Search for the cell housing the specified text and yield its [X, Y] center coordinate. 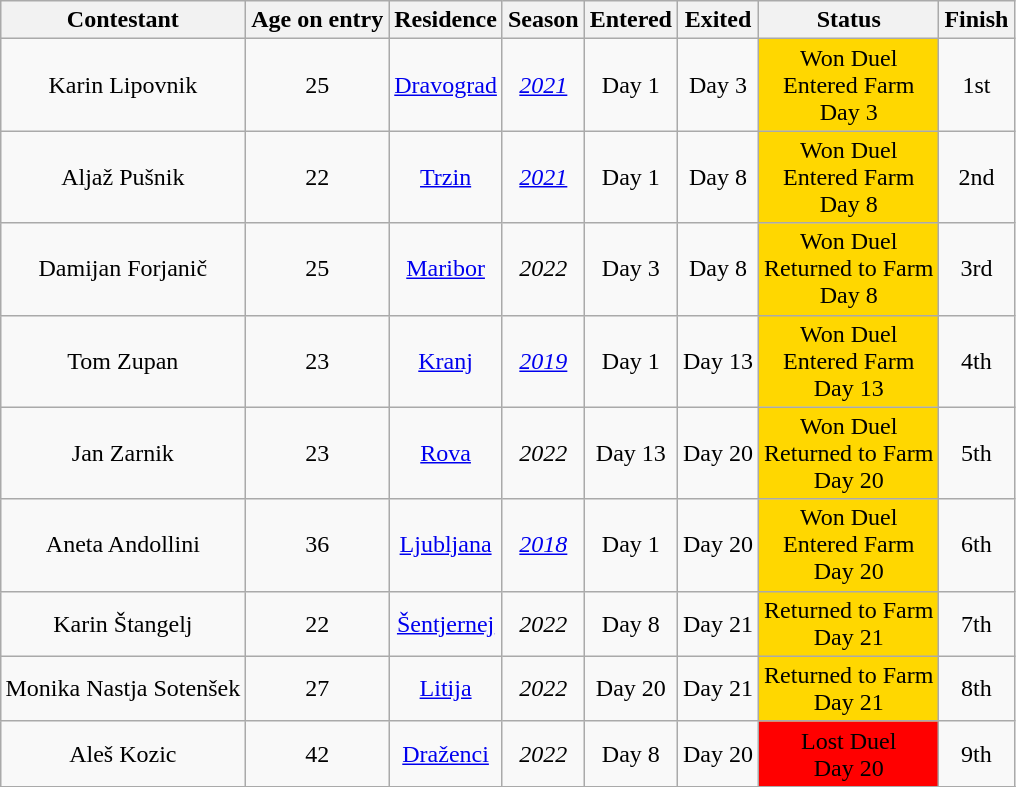
Entered [630, 20]
Won DuelEntered FarmDay 13 [849, 361]
Lost DuelDay 20 [849, 754]
Status [849, 20]
Won DuelEntered FarmDay 20 [849, 545]
1st [976, 85]
Dravograd [446, 85]
Tom Zupan [123, 361]
Season [543, 20]
6th [976, 545]
Contestant [123, 20]
2nd [976, 177]
2019 [543, 361]
Exited [718, 20]
9th [976, 754]
Won DuelReturned to FarmDay 20 [849, 453]
Damijan Forjanič [123, 269]
7th [976, 624]
Won DuelEntered FarmDay 8 [849, 177]
Šentjernej [446, 624]
5th [976, 453]
Litija [446, 688]
Age on entry [318, 20]
3rd [976, 269]
Kranj [446, 361]
Residence [446, 20]
Won DuelReturned to FarmDay 8 [849, 269]
8th [976, 688]
Ljubljana [446, 545]
Won DuelEntered FarmDay 3 [849, 85]
4th [976, 361]
27 [318, 688]
Aneta Andollini [123, 545]
Rova [446, 453]
Karin Lipovnik [123, 85]
Aleš Kozic [123, 754]
36 [318, 545]
2018 [543, 545]
Monika Nastja Sotenšek [123, 688]
Jan Zarnik [123, 453]
Finish [976, 20]
Trzin [446, 177]
Aljaž Pušnik [123, 177]
Maribor [446, 269]
Karin Štangelj [123, 624]
Draženci [446, 754]
42 [318, 754]
